Return the [X, Y] coordinate for the center point of the cell that contains the specified text.  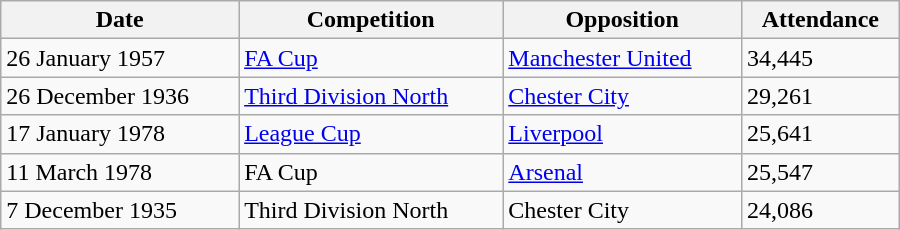
League Cup [371, 134]
34,445 [820, 58]
17 January 1978 [120, 134]
25,641 [820, 134]
11 March 1978 [120, 172]
Competition [371, 20]
Date [120, 20]
Attendance [820, 20]
7 December 1935 [120, 210]
Arsenal [622, 172]
Opposition [622, 20]
29,261 [820, 96]
Manchester United [622, 58]
25,547 [820, 172]
26 December 1936 [120, 96]
26 January 1957 [120, 58]
Liverpool [622, 134]
24,086 [820, 210]
